From the cell containing the given text, extract its center point as [x, y] coordinate. 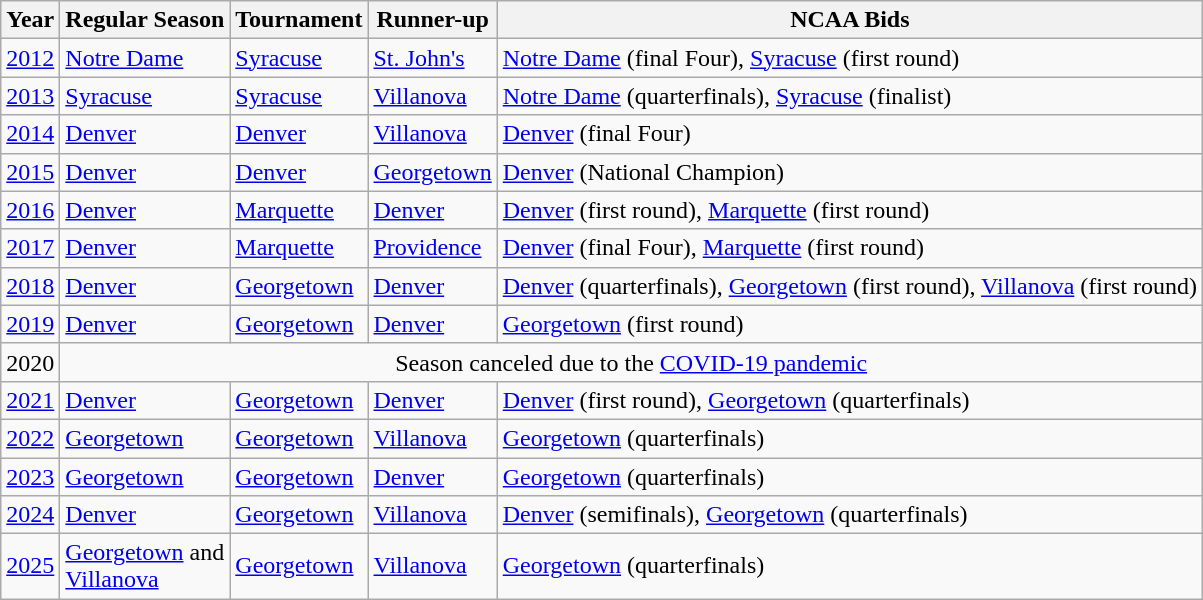
2019 [30, 324]
2016 [30, 210]
Notre Dame (quarterfinals), Syracuse (finalist) [850, 96]
Denver (first round), Georgetown (quarterfinals) [850, 400]
2022 [30, 438]
St. John's [432, 58]
NCAA Bids [850, 20]
2024 [30, 515]
Denver (National Champion) [850, 172]
Denver (final Four) [850, 134]
2025 [30, 566]
Notre Dame [145, 58]
Tournament [299, 20]
2020 [30, 362]
2023 [30, 477]
Georgetown andVillanova [145, 566]
Georgetown (first round) [850, 324]
2017 [30, 248]
2018 [30, 286]
Runner-up [432, 20]
Season canceled due to the COVID-19 pandemic [632, 362]
Denver (quarterfinals), Georgetown (first round), Villanova (first round) [850, 286]
Providence [432, 248]
Regular Season [145, 20]
2012 [30, 58]
Notre Dame (final Four), Syracuse (first round) [850, 58]
Denver (first round), Marquette (first round) [850, 210]
2015 [30, 172]
2013 [30, 96]
Year [30, 20]
Denver (semifinals), Georgetown (quarterfinals) [850, 515]
2021 [30, 400]
2014 [30, 134]
Denver (final Four), Marquette (first round) [850, 248]
